Search for the cell housing the specified text and yield its (x, y) center coordinate. 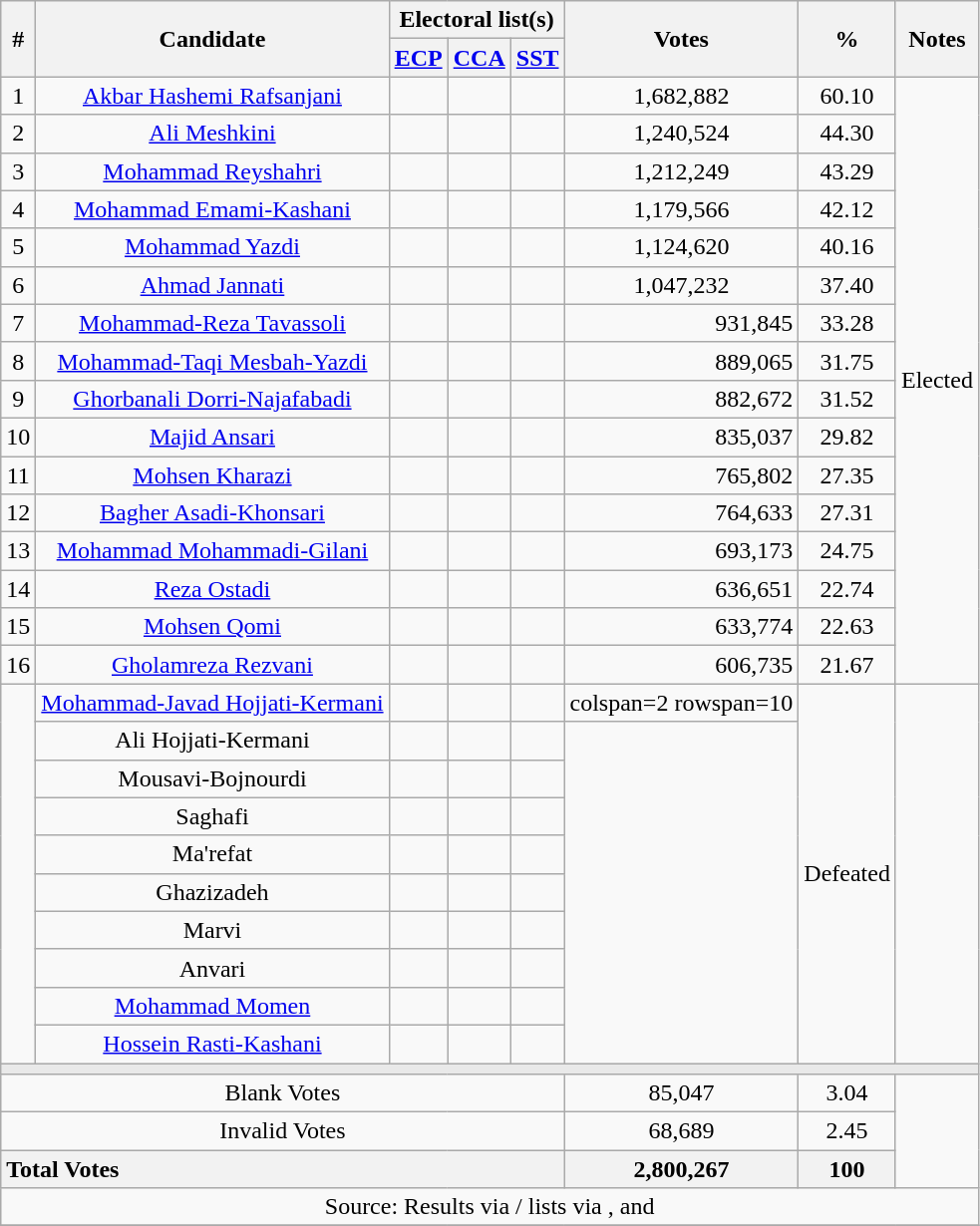
Ali Hojjati-Kermani (212, 741)
889,065 (682, 361)
1,240,524 (682, 134)
Elected (937, 381)
22.74 (847, 589)
42.12 (847, 209)
1,682,882 (682, 96)
22.63 (847, 627)
colspan=2 rowspan=10 (682, 703)
10 (18, 437)
68,689 (682, 1131)
835,037 (682, 437)
2,800,267 (682, 1169)
Mohammad Mohammadi-Gilani (212, 551)
636,651 (682, 589)
16 (18, 665)
Invalid Votes (283, 1131)
Electoral list(s) (477, 20)
Ahmad Jannati (212, 285)
% (847, 39)
44.30 (847, 134)
Mousavi-Bojnourdi (212, 778)
21.67 (847, 665)
Bagher Asadi-Khonsari (212, 513)
100 (847, 1169)
2 (18, 134)
11 (18, 475)
27.31 (847, 513)
24.75 (847, 551)
SST (537, 58)
Reza Ostadi (212, 589)
Anvari (212, 968)
Mohammad-Javad Hojjati-Kermani (212, 703)
Blank Votes (283, 1093)
633,774 (682, 627)
Ma'refat (212, 854)
Akbar Hashemi Rafsanjani (212, 96)
9 (18, 399)
Ghorbanali Dorri-Najafabadi (212, 399)
3 (18, 171)
3.04 (847, 1093)
Mohsen Qomi (212, 627)
85,047 (682, 1093)
Defeated (847, 873)
43.29 (847, 171)
4 (18, 209)
Mohammad Momen (212, 1006)
27.35 (847, 475)
1,212,249 (682, 171)
15 (18, 627)
Saghafi (212, 816)
1,124,620 (682, 247)
40.16 (847, 247)
Votes (682, 39)
CCA (479, 58)
Ghazizadeh (212, 892)
# (18, 39)
37.40 (847, 285)
765,802 (682, 475)
60.10 (847, 96)
Mohammad-Taqi Mesbah-Yazdi (212, 361)
Mohammad Yazdi (212, 247)
2.45 (847, 1131)
Candidate (212, 39)
Ali Meshkini (212, 134)
693,173 (682, 551)
Gholamreza Rezvani (212, 665)
Mohammad-Reza Tavassoli (212, 323)
882,672 (682, 399)
764,633 (682, 513)
Hossein Rasti-Kashani (212, 1044)
Mohammad Emami-Kashani (212, 209)
Source: Results via / lists via , and (490, 1207)
6 (18, 285)
8 (18, 361)
931,845 (682, 323)
1,047,232 (682, 285)
Marvi (212, 930)
31.75 (847, 361)
Majid Ansari (212, 437)
1 (18, 96)
14 (18, 589)
31.52 (847, 399)
1,179,566 (682, 209)
ECP (419, 58)
12 (18, 513)
Mohammad Reyshahri (212, 171)
29.82 (847, 437)
Mohsen Kharazi (212, 475)
5 (18, 247)
606,735 (682, 665)
13 (18, 551)
Notes (937, 39)
Total Votes (283, 1169)
7 (18, 323)
33.28 (847, 323)
